Pinpoint the cell where the given text exists, returning its (X, Y) midpoint coordinate. 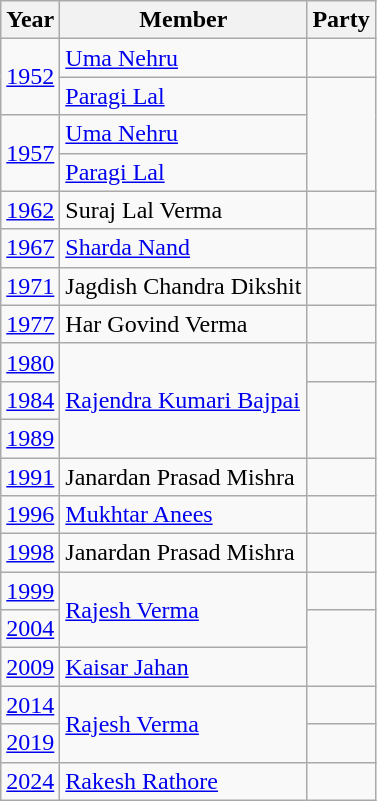
1996 (30, 515)
Member (184, 20)
Kaisar Jahan (184, 667)
Jagdish Chandra Dikshit (184, 286)
2009 (30, 667)
1989 (30, 438)
2004 (30, 629)
1952 (30, 77)
1971 (30, 286)
Year (30, 20)
Suraj Lal Verma (184, 210)
Sharda Nand (184, 248)
Party (341, 20)
1980 (30, 362)
2014 (30, 705)
2019 (30, 743)
1984 (30, 400)
1991 (30, 477)
1999 (30, 591)
Rakesh Rathore (184, 781)
1962 (30, 210)
Mukhtar Anees (184, 515)
1977 (30, 324)
1998 (30, 553)
1967 (30, 248)
2024 (30, 781)
Har Govind Verma (184, 324)
Rajendra Kumari Bajpai (184, 400)
1957 (30, 153)
